Search for the cell housing the specified text and yield its [x, y] center coordinate. 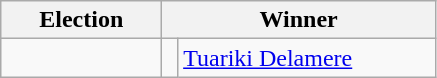
Tuariki Delamere [307, 58]
Election [82, 20]
Winner [299, 20]
